Identify which cell holds the provided text, then report its (x, y) central coordinate. 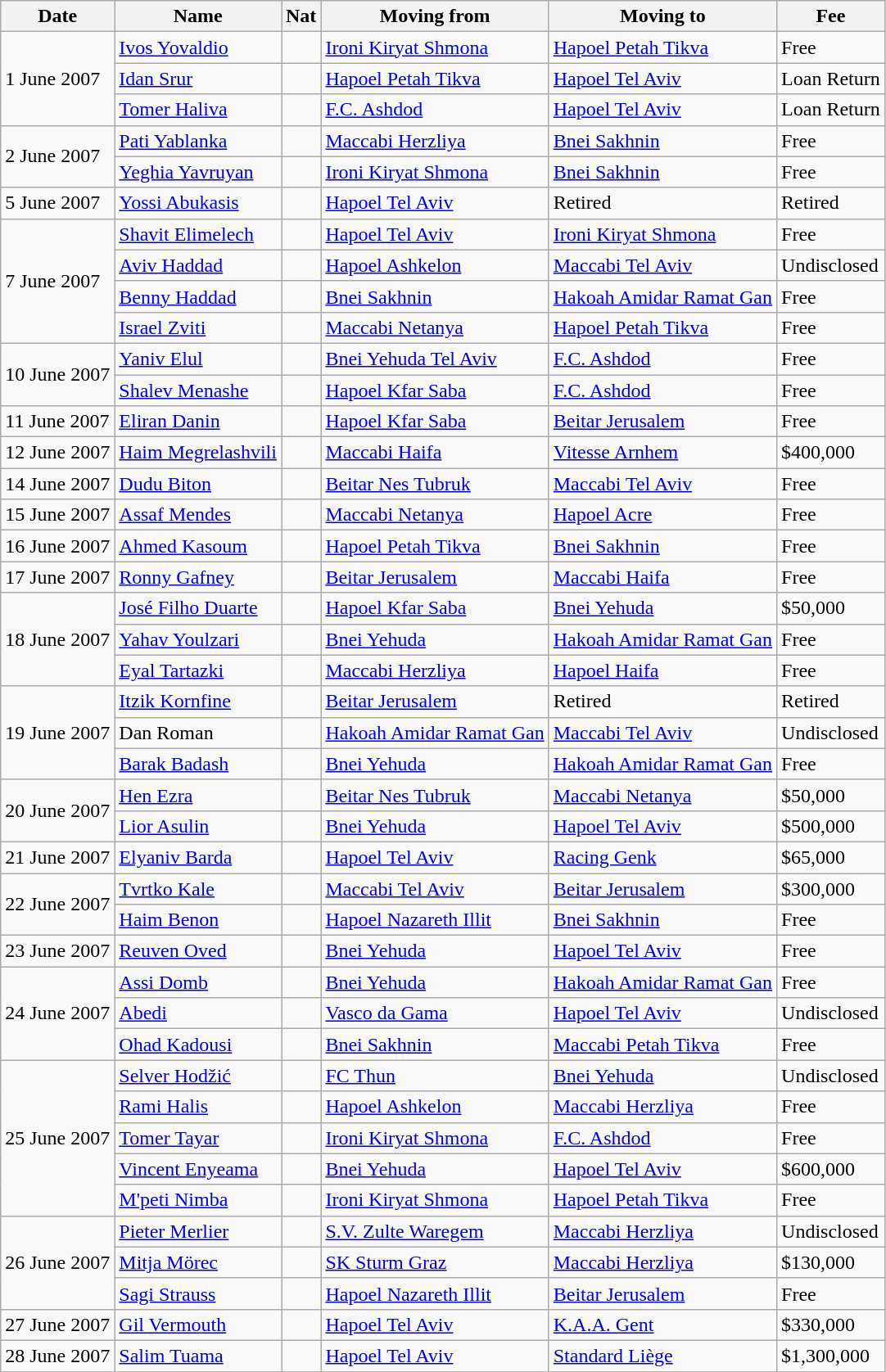
$300,000 (831, 888)
Name (198, 16)
16 June 2007 (57, 546)
Itzik Kornfine (198, 702)
Shalev Menashe (198, 390)
Dan Roman (198, 733)
Ivos Yovaldio (198, 47)
28 June 2007 (57, 1356)
José Filho Duarte (198, 608)
Moving to (662, 16)
$600,000 (831, 1169)
27 June 2007 (57, 1325)
Lior Asulin (198, 826)
Ahmed Kasoum (198, 546)
Selver Hodžić (198, 1076)
Date (57, 16)
Hapoel Acre (662, 515)
Mitja Mörec (198, 1262)
Dudu Biton (198, 484)
1 June 2007 (57, 79)
Nat (301, 16)
Eliran Danin (198, 422)
Salim Tuama (198, 1356)
Moving from (435, 16)
Hen Ezra (198, 795)
FC Thun (435, 1076)
$65,000 (831, 857)
Hapoel Haifa (662, 670)
Eyal Tartazki (198, 670)
S.V. Zulte Waregem (435, 1231)
Maccabi Petah Tikva (662, 1045)
Assaf Mendes (198, 515)
Vincent Enyeama (198, 1169)
Ronny Gafney (198, 577)
25 June 2007 (57, 1138)
19 June 2007 (57, 733)
Tomer Tayar (198, 1138)
Yaniv Elul (198, 359)
Benny Haddad (198, 296)
Abedi (198, 1013)
Haim Megrelashvili (198, 453)
Elyaniv Barda (198, 857)
14 June 2007 (57, 484)
10 June 2007 (57, 374)
11 June 2007 (57, 422)
Yahav Youlzari (198, 639)
Aviv Haddad (198, 265)
Sagi Strauss (198, 1293)
Yeghia Yavruyan (198, 172)
7 June 2007 (57, 281)
$330,000 (831, 1325)
Tvrtko Kale (198, 888)
Yossi Abukasis (198, 203)
$130,000 (831, 1262)
Barak Badash (198, 764)
23 June 2007 (57, 951)
Haim Benon (198, 920)
Fee (831, 16)
M'peti Nimba (198, 1200)
SK Sturm Graz (435, 1262)
Rami Halis (198, 1107)
24 June 2007 (57, 1013)
Racing Genk (662, 857)
Vasco da Gama (435, 1013)
15 June 2007 (57, 515)
26 June 2007 (57, 1262)
20 June 2007 (57, 810)
K.A.A. Gent (662, 1325)
21 June 2007 (57, 857)
$1,300,000 (831, 1356)
Ohad Kadousi (198, 1045)
Reuven Oved (198, 951)
5 June 2007 (57, 203)
22 June 2007 (57, 904)
$500,000 (831, 826)
Tomer Haliva (198, 110)
Bnei Yehuda Tel Aviv (435, 359)
$400,000 (831, 453)
17 June 2007 (57, 577)
Standard Liège (662, 1356)
Assi Domb (198, 982)
Pati Yablanka (198, 141)
2 June 2007 (57, 156)
Vitesse Arnhem (662, 453)
Gil Vermouth (198, 1325)
Israel Zviti (198, 327)
Shavit Elimelech (198, 234)
18 June 2007 (57, 639)
12 June 2007 (57, 453)
Idan Srur (198, 79)
Pieter Merlier (198, 1231)
